Output the [x, y] coordinate of the center of the cell containing the given text.  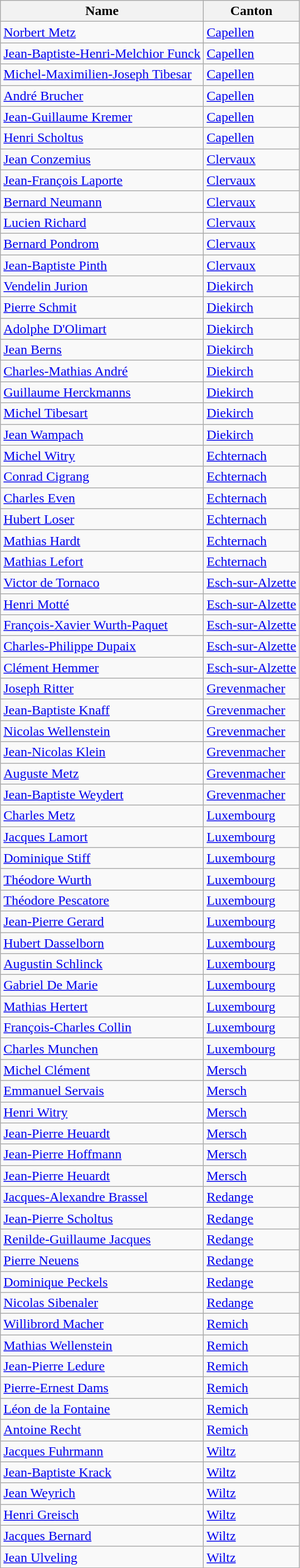
Hubert Dasselborn [102, 943]
Pierre-Ernest Dams [102, 1388]
Mathias Wellenstein [102, 1345]
Bernard Pondrom [102, 244]
Jean-Baptiste Weydert [102, 795]
Lucien Richard [102, 223]
Jacques-Alexandre Brassel [102, 1197]
Jean-Baptiste Krack [102, 1472]
Vendelin Jurion [102, 287]
Henri Witry [102, 1112]
Théodore Wurth [102, 879]
Théodore Pescatore [102, 900]
Nicolas Wellenstein [102, 731]
Michel Tibesart [102, 413]
Léon de la Fontaine [102, 1409]
Dominique Stiff [102, 858]
Charles Munchen [102, 1049]
Canton [252, 11]
Jean-Baptiste Knaff [102, 710]
Victor de Tornaco [102, 583]
Jacques Lamort [102, 837]
Jean-Baptiste-Henri-Melchior Funck [102, 53]
Augustin Schlinck [102, 964]
Jean Conzemius [102, 159]
Hubert Loser [102, 519]
Jean Berns [102, 350]
Jean-Pierre Ledure [102, 1367]
André Brucher [102, 96]
Charles Metz [102, 816]
Jean-Baptiste Pinth [102, 265]
Jean-Guillaume Kremer [102, 117]
Jean Wampach [102, 435]
Conrad Cigrang [102, 477]
Auguste Metz [102, 773]
Mathias Hardt [102, 540]
Jean-Pierre Scholtus [102, 1218]
Charles-Mathias André [102, 371]
Michel Witry [102, 456]
Jean Weyrich [102, 1493]
Charles Even [102, 498]
Adolphe D'Olimart [102, 329]
François-Xavier Wurth-Paquet [102, 625]
Jean-Pierre Gerard [102, 921]
Dominique Peckels [102, 1281]
François-Charles Collin [102, 1028]
Michel Clément [102, 1070]
Name [102, 11]
Jean-Pierre Hoffmann [102, 1155]
Nicolas Sibenaler [102, 1303]
Norbert Metz [102, 32]
Emmanuel Servais [102, 1091]
Charles-Philippe Dupaix [102, 647]
Jean-François Laporte [102, 180]
Mathias Lefort [102, 561]
Henri Motté [102, 604]
Jacques Bernard [102, 1536]
Mathias Hertert [102, 1007]
Bernard Neumann [102, 201]
Willibrord Macher [102, 1324]
Jean Ulveling [102, 1557]
Clément Hemmer [102, 668]
Henri Scholtus [102, 138]
Guillaume Herckmanns [102, 392]
Joseph Ritter [102, 689]
Michel-Maximilien-Joseph Tibesar [102, 75]
Renilde-Guillaume Jacques [102, 1239]
Jacques Fuhrmann [102, 1451]
Pierre Schmit [102, 308]
Jean-Nicolas Klein [102, 752]
Gabriel De Marie [102, 985]
Pierre Neuens [102, 1260]
Henri Greisch [102, 1515]
Antoine Recht [102, 1430]
